Scan for the cell matching the given text and deliver its (x, y) coordinate at center. 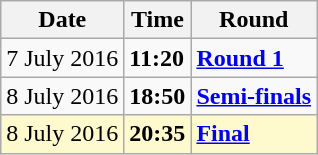
Semi-finals (254, 96)
11:20 (158, 58)
Final (254, 134)
Round 1 (254, 58)
20:35 (158, 134)
Date (62, 20)
Time (158, 20)
Round (254, 20)
7 July 2016 (62, 58)
18:50 (158, 96)
